For the text-containing cell, return its midpoint in (X, Y) coordinate format. 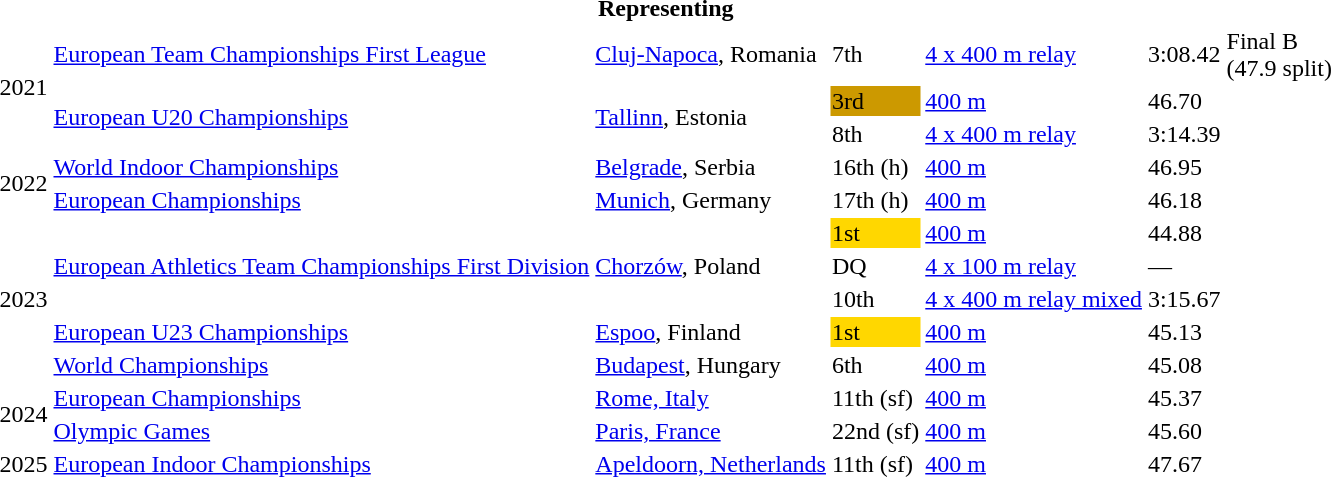
44.88 (1184, 233)
10th (875, 299)
4 x 100 m relay (1034, 266)
European U23 Championships (322, 332)
— (1184, 266)
8th (875, 134)
Budapest, Hungary (711, 365)
11th (sf) (875, 398)
3:14.39 (1184, 134)
4 x 400 m relay mixed (1034, 299)
Olympic Games (322, 431)
46.18 (1184, 200)
DQ (875, 266)
3:08.42 (1184, 54)
Chorzów, Poland (711, 266)
Paris, France (711, 431)
European Athletics Team Championships First Division (322, 266)
22nd (sf) (875, 431)
World Championships (322, 365)
World Indoor Championships (322, 167)
46.95 (1184, 167)
6th (875, 365)
46.70 (1184, 101)
European Team Championships First League (322, 54)
European U20 Championships (322, 118)
45.60 (1184, 431)
17th (h) (875, 200)
Tallinn, Estonia (711, 118)
16th (h) (875, 167)
Espoo, Finland (711, 332)
Cluj-Napoca, Romania (711, 54)
Rome, Italy (711, 398)
7th (875, 54)
Munich, Germany (711, 200)
Belgrade, Serbia (711, 167)
45.08 (1184, 365)
3rd (875, 101)
45.37 (1184, 398)
45.13 (1184, 332)
3:15.67 (1184, 299)
